Extract the [x, y] coordinate from the center of the cell holding the provided text.  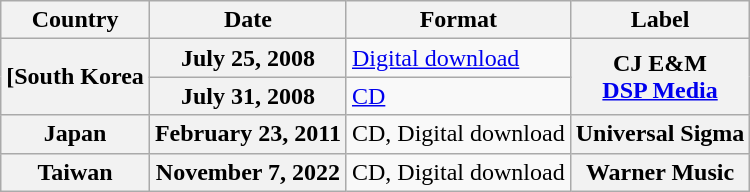
Universal Sigma [660, 134]
Label [660, 20]
July 25, 2008 [248, 58]
CD [458, 96]
[South Korea [76, 77]
Digital download [458, 58]
July 31, 2008 [248, 96]
February 23, 2011 [248, 134]
November 7, 2022 [248, 172]
Country [76, 20]
Date [248, 20]
CJ E&MDSP Media [660, 77]
Japan [76, 134]
Warner Music [660, 172]
Taiwan [76, 172]
Format [458, 20]
